Return [X, Y] of the center of cell containing provided text 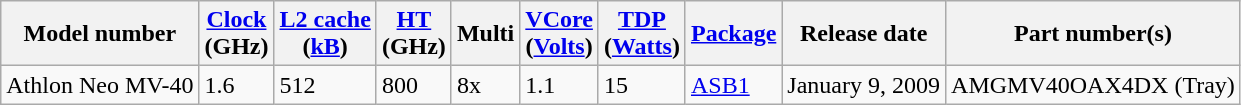
8x [485, 85]
Model number [100, 34]
512 [325, 85]
Release date [864, 34]
AMGMV40OAX4DX (Tray) [1094, 85]
15 [642, 85]
ASB1 [733, 85]
Package [733, 34]
Athlon Neo MV-40 [100, 85]
Clock(GHz) [236, 34]
1.6 [236, 85]
TDP(Watts) [642, 34]
Multi [485, 34]
1.1 [560, 85]
L2 cache(kB) [325, 34]
Part number(s) [1094, 34]
VCore(Volts) [560, 34]
HT(GHz) [414, 34]
January 9, 2009 [864, 85]
800 [414, 85]
